Provide the [x, y] coordinate of the cell's center where the given text is located.  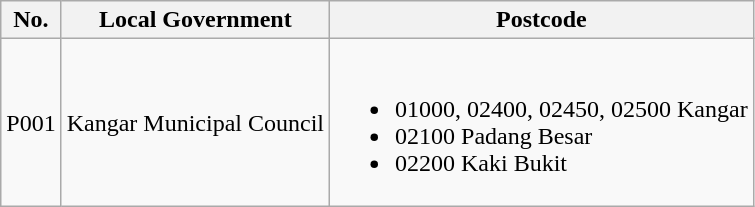
P001 [31, 122]
Postcode [542, 20]
No. [31, 20]
Kangar Municipal Council [195, 122]
01000, 02400, 02450, 02500 Kangar02100 Padang Besar02200 Kaki Bukit [542, 122]
Local Government [195, 20]
